Determine the (x, y) coordinate at the center of the cell enclosing the given text.  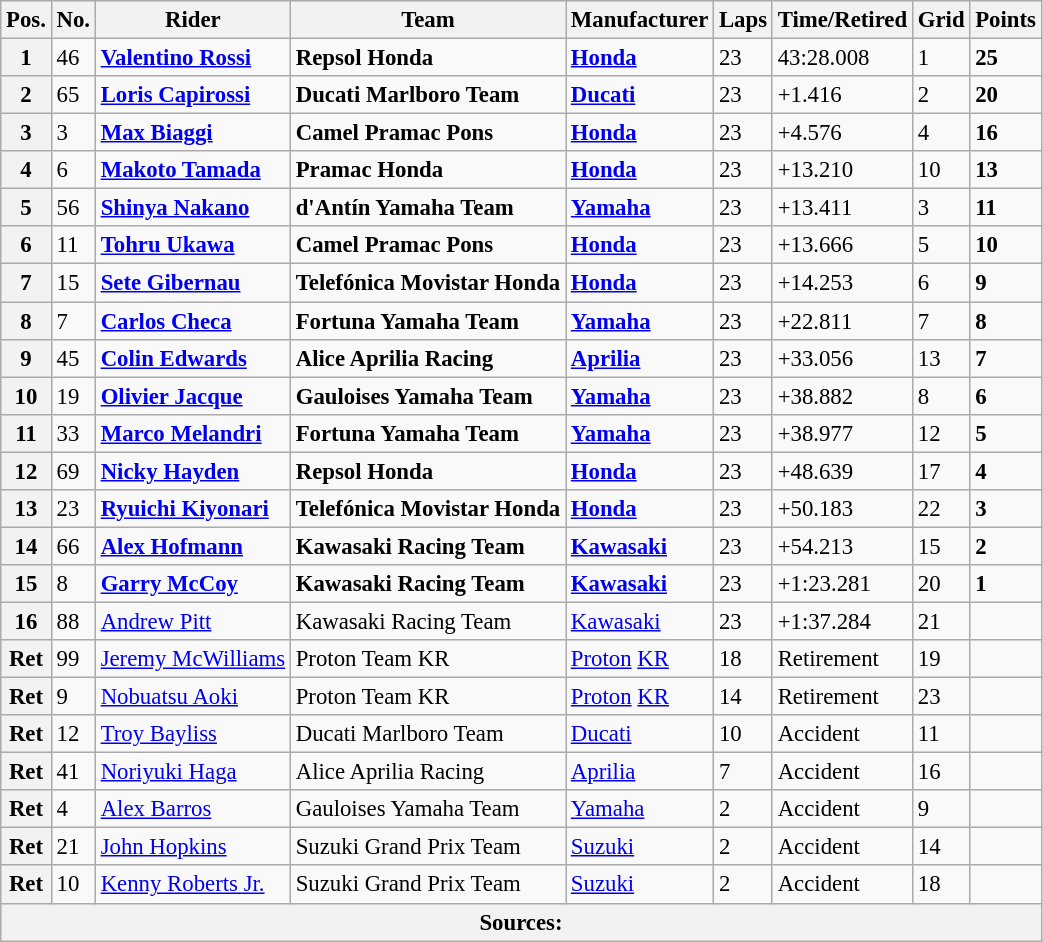
45 (73, 358)
No. (73, 20)
Olivier Jacque (192, 396)
+33.056 (842, 358)
Time/Retired (842, 20)
+14.253 (842, 283)
John Hopkins (192, 847)
99 (73, 659)
17 (940, 471)
Team (428, 20)
46 (73, 58)
Sete Gibernau (192, 283)
66 (73, 546)
+48.639 (842, 471)
Points (1006, 20)
+13.210 (842, 170)
69 (73, 471)
Grid (940, 20)
Noriyuki Haga (192, 772)
Marco Melandri (192, 433)
Kenny Roberts Jr. (192, 885)
+1:37.284 (842, 621)
Laps (744, 20)
Tohru Ukawa (192, 245)
+50.183 (842, 509)
Manufacturer (640, 20)
Max Biaggi (192, 133)
Loris Capirossi (192, 95)
88 (73, 621)
Alex Barros (192, 809)
Nicky Hayden (192, 471)
Andrew Pitt (192, 621)
+1:23.281 (842, 584)
Valentino Rossi (192, 58)
+4.576 (842, 133)
+13.411 (842, 208)
Sources: (522, 922)
43:28.008 (842, 58)
+54.213 (842, 546)
Jeremy McWilliams (192, 659)
41 (73, 772)
25 (1006, 58)
65 (73, 95)
+38.977 (842, 433)
Colin Edwards (192, 358)
Rider (192, 20)
33 (73, 433)
d'Antín Yamaha Team (428, 208)
Ryuichi Kiyonari (192, 509)
+38.882 (842, 396)
Nobuatsu Aoki (192, 697)
Pos. (26, 20)
Carlos Checa (192, 321)
22 (940, 509)
56 (73, 208)
Makoto Tamada (192, 170)
Alex Hofmann (192, 546)
Troy Bayliss (192, 734)
Garry McCoy (192, 584)
Shinya Nakano (192, 208)
+22.811 (842, 321)
+13.666 (842, 245)
+1.416 (842, 95)
Pramac Honda (428, 170)
